Detect which cell encompasses the target text, then output its [X, Y] center coordinate. 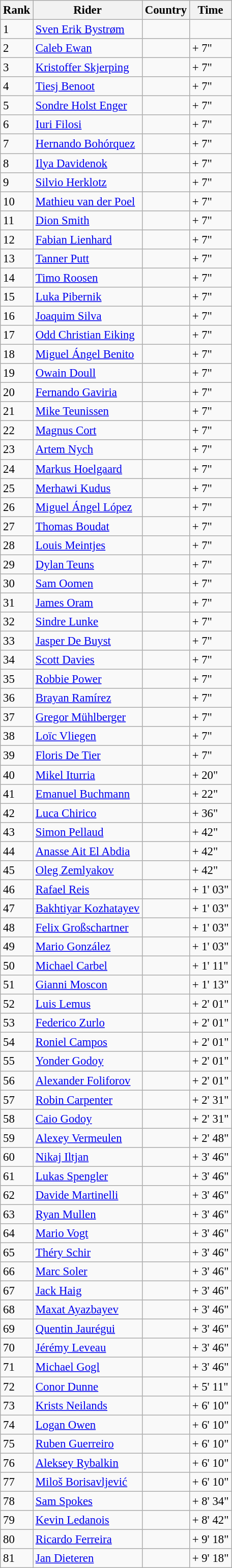
18 [17, 354]
38 [17, 737]
Kevin Ledanois [88, 1520]
13 [17, 259]
2 [17, 48]
12 [17, 239]
+ 36" [210, 813]
62 [17, 1195]
76 [17, 1463]
31 [17, 602]
Artem Nych [88, 450]
Michael Gogl [88, 1367]
54 [17, 1042]
68 [17, 1310]
52 [17, 1004]
Yonder Godoy [88, 1062]
Magnus Cort [88, 431]
Davide Martinelli [88, 1195]
27 [17, 526]
44 [17, 851]
14 [17, 278]
39 [17, 756]
26 [17, 507]
Kristoffer Skjerping [88, 68]
Nikaj Iltjan [88, 1157]
63 [17, 1214]
Roniel Campos [88, 1042]
Alexey Vermeulen [88, 1138]
3 [17, 68]
28 [17, 546]
24 [17, 469]
Conor Dunne [88, 1386]
56 [17, 1080]
11 [17, 220]
66 [17, 1272]
71 [17, 1367]
53 [17, 1023]
Country [166, 10]
Dion Smith [88, 220]
Gregor Mühlberger [88, 717]
Quentin Jaurégui [88, 1329]
+ 1' 11" [210, 966]
Robin Carpenter [88, 1100]
79 [17, 1520]
Tiesj Benoot [88, 86]
64 [17, 1233]
Ilya Davidenok [88, 163]
Ryan Mullen [88, 1214]
60 [17, 1157]
Felix Großschartner [88, 927]
+ 20" [210, 775]
47 [17, 909]
Brayan Ramírez [88, 698]
James Oram [88, 602]
Luka Pibernik [88, 297]
Robbie Power [88, 679]
Lukas Spengler [88, 1176]
42 [17, 813]
45 [17, 870]
Sam Spokes [88, 1501]
15 [17, 297]
Sven Erik Bystrøm [88, 29]
Mikel Iturria [88, 775]
73 [17, 1405]
Simon Pellaud [88, 832]
Mathieu van der Poel [88, 201]
Fernando Gaviria [88, 393]
Marc Soler [88, 1272]
+ 5' 11" [210, 1386]
80 [17, 1539]
Jan Dieteren [88, 1558]
57 [17, 1100]
37 [17, 717]
30 [17, 584]
Fabian Lienhard [88, 239]
Luis Lemus [88, 1004]
6 [17, 125]
Alexander Foliforov [88, 1080]
19 [17, 373]
69 [17, 1329]
Jérémy Leveau [88, 1348]
35 [17, 679]
Tanner Putt [88, 259]
50 [17, 966]
59 [17, 1138]
Emanuel Buchmann [88, 794]
9 [17, 182]
Gianni Moscon [88, 985]
Mario González [88, 947]
Jack Haig [88, 1291]
+ 2' 48" [210, 1138]
70 [17, 1348]
78 [17, 1501]
21 [17, 411]
Caleb Ewan [88, 48]
Oleg Zemlyakov [88, 870]
Michael Carbel [88, 966]
48 [17, 927]
+ 8' 42" [210, 1520]
Miguel Ángel López [88, 507]
10 [17, 201]
Mario Vogt [88, 1233]
55 [17, 1062]
Scott Davies [88, 660]
40 [17, 775]
Hernando Bohórquez [88, 144]
81 [17, 1558]
Sam Oomen [88, 584]
77 [17, 1482]
23 [17, 450]
Thomas Boudat [88, 526]
Ricardo Ferreira [88, 1539]
Bakhtiyar Kozhatayev [88, 909]
Silvio Herklotz [88, 182]
43 [17, 832]
36 [17, 698]
Dylan Teuns [88, 564]
1 [17, 29]
4 [17, 86]
58 [17, 1119]
Sindre Lunke [88, 622]
5 [17, 106]
Krists Neilands [88, 1405]
25 [17, 488]
Louis Meintjes [88, 546]
Joaquim Silva [88, 316]
61 [17, 1176]
Odd Christian Eiking [88, 335]
72 [17, 1386]
Miguel Ángel Benito [88, 354]
33 [17, 641]
7 [17, 144]
17 [17, 335]
Owain Doull [88, 373]
Merhawi Kudus [88, 488]
Ruben Guerreiro [88, 1443]
Luca Chirico [88, 813]
Théry Schir [88, 1253]
Aleksey Rybalkin [88, 1463]
Maxat Ayazbayev [88, 1310]
34 [17, 660]
Sondre Holst Enger [88, 106]
16 [17, 316]
Logan Owen [88, 1425]
+ 22" [210, 794]
Loïc Vliegen [88, 737]
75 [17, 1443]
Floris De Tier [88, 756]
Miloš Borisavljević [88, 1482]
+ 1' 13" [210, 985]
74 [17, 1425]
Federico Zurlo [88, 1023]
Markus Hoelgaard [88, 469]
Rafael Reis [88, 889]
Mike Teunissen [88, 411]
65 [17, 1253]
Anasse Ait El Abdia [88, 851]
8 [17, 163]
51 [17, 985]
20 [17, 393]
Jasper De Buyst [88, 641]
67 [17, 1291]
29 [17, 564]
+ 8' 34" [210, 1501]
32 [17, 622]
41 [17, 794]
49 [17, 947]
Rank [17, 10]
Caio Godoy [88, 1119]
46 [17, 889]
Rider [88, 10]
Timo Roosen [88, 278]
22 [17, 431]
Time [210, 10]
Iuri Filosi [88, 125]
